Determine the (X, Y) coordinate at the center of the cell enclosing the given text.  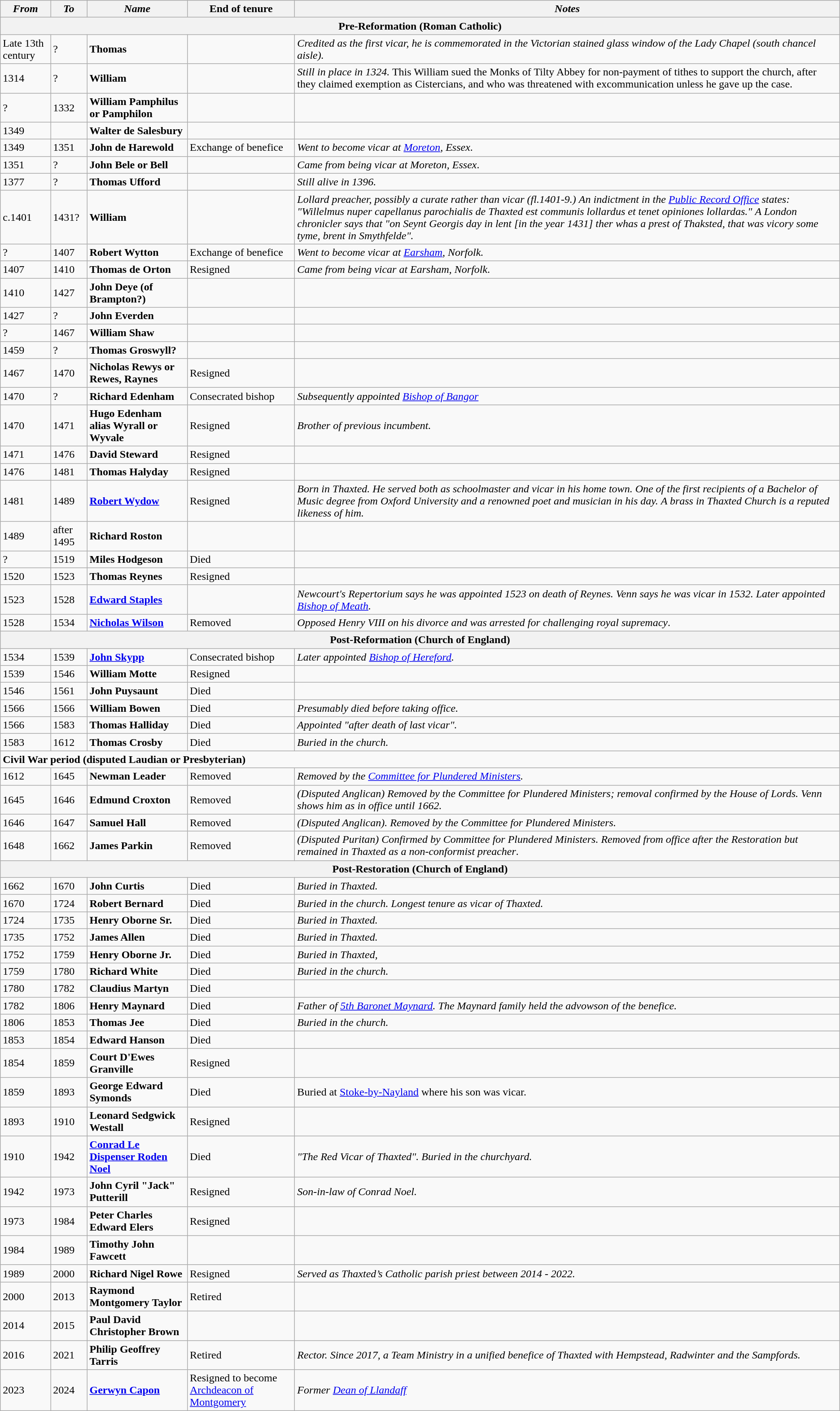
Civil War period (disputed Laudian or Presbyterian) (420, 759)
Richard Nigel Rowe (137, 1273)
2014 (26, 1326)
Paul David Christopher Brown (137, 1326)
Philip Geoffrey Tarris (137, 1354)
Brother of previous incumbent. (567, 425)
Thomas Halyday (137, 472)
Richard Roston (137, 536)
Edward Hanson (137, 1040)
Hugo Edenham alias Wyrall or Wyvale (137, 425)
after 1495 (69, 536)
"The Red Vicar of Thaxted". Buried in the churchyard. (567, 1157)
Appointed "after death of last vicar". (567, 725)
John Bele or Bell (137, 165)
Pre-Reformation (Roman Catholic) (420, 26)
1647 (69, 823)
Buried at Stoke-by-Nayland where his son was vicar. (567, 1092)
Notes (567, 9)
Richard White (137, 972)
Henry Maynard (137, 1006)
Subsequently appointed Bishop of Bangor (567, 396)
Buried in the church. Longest tenure as vicar of Thaxted. (567, 903)
Walter de Salesbury (137, 131)
John Deye (of Brampton?) (137, 293)
2021 (69, 1354)
Conrad Le Dispenser Roden Noel (137, 1157)
Edmund Croxton (137, 800)
Resigned to become Archdeacon of Montgomery (241, 1390)
End of tenure (241, 9)
1520 (26, 576)
Removed by the Committee for Plundered Ministers. (567, 776)
Thomas Halliday (137, 725)
Gerwyn Capon (137, 1390)
Former Dean of Llandaff (567, 1390)
Robert Wydow (137, 501)
From (26, 9)
Still alive in 1396. (567, 182)
Name (137, 9)
Raymond Montgomery Taylor (137, 1296)
Later appointed Bishop of Hereford. (567, 657)
1459 (26, 350)
Thomas de Orton (137, 269)
Buried in Thaxted, (567, 955)
Thomas (137, 49)
1648 (26, 846)
Miles Hodgeson (137, 559)
Peter Charles Edward Elers (137, 1221)
Leonard Sedgwick Westall (137, 1121)
Court D'Ewes Granville (137, 1063)
John de Harewold (137, 148)
George Edward Symonds (137, 1092)
Went to become vicar at Earsham, Norfolk. (567, 252)
c.1401 (26, 217)
2024 (69, 1390)
John Cyril "Jack" Putterill (137, 1192)
Rector. Since 2017, a Team Ministry in a unified benefice of Thaxted with Hempstead, Radwinter and the Sampfords. (567, 1354)
1431? (69, 217)
Went to become vicar at Moreton, Essex. (567, 148)
Claudius Martyn (137, 989)
2016 (26, 1354)
Henry Oborne Jr. (137, 955)
Newman Leader (137, 776)
Richard Edenham (137, 396)
Late 13th century (26, 49)
Robert Bernard (137, 903)
Credited as the first vicar, he is commemorated in the Victorian stained glass window of the Lady Chapel (south chancel aisle). (567, 49)
Edward Staples (137, 600)
John Puysaunt (137, 691)
1314 (26, 78)
Thomas Ufford (137, 182)
Thomas Crosby (137, 742)
To (69, 9)
Thomas Reynes (137, 576)
William Shaw (137, 333)
Thomas Jee (137, 1023)
David Steward (137, 455)
2013 (69, 1296)
1519 (69, 559)
Timothy John Fawcett (137, 1250)
1561 (69, 691)
Thomas Groswyll? (137, 350)
Presumably died before taking office. (567, 708)
James Allen (137, 937)
John Curtis (137, 886)
Newcourt's Repertorium says he was appointed 1523 on death of Reynes. Venn says he was vicar in 1532. Later appointed Bishop of Meath. (567, 600)
Post-Reformation (Church of England) (420, 640)
William Bowen (137, 708)
William Motte (137, 674)
Nicholas Rewys or Rewes, Raynes (137, 373)
Nicholas Wilson (137, 622)
2015 (69, 1326)
Came from being vicar at Moreton, Essex. (567, 165)
Son-in-law of Conrad Noel. (567, 1192)
Henry Oborne Sr. (137, 920)
Opposed Henry VIII on his divorce and was arrested for challenging royal supremacy. (567, 622)
John Everden (137, 316)
(Disputed Anglican). Removed by the Committee for Plundered Ministers. (567, 823)
Father of 5th Baronet Maynard. The Maynard family held the advowson of the benefice. (567, 1006)
1332 (69, 108)
1377 (26, 182)
Robert Wytton (137, 252)
William Pamphilus or Pamphilon (137, 108)
Served as Thaxted’s Catholic parish priest between 2014 - 2022. (567, 1273)
Came from being vicar at Earsham, Norfolk. (567, 269)
John Skypp (137, 657)
Samuel Hall (137, 823)
James Parkin (137, 846)
Post-Restoration (Church of England) (420, 869)
2023 (26, 1390)
